Extract the [x, y] coordinate from the center of the cell holding the provided text.  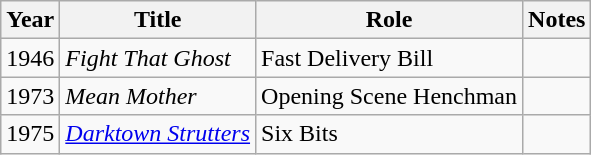
Mean Mother [158, 96]
Notes [557, 20]
1973 [30, 96]
Title [158, 20]
Fast Delivery Bill [390, 58]
Darktown Strutters [158, 134]
1946 [30, 58]
Opening Scene Henchman [390, 96]
1975 [30, 134]
Year [30, 20]
Six Bits [390, 134]
Role [390, 20]
Fight That Ghost [158, 58]
